For the text-containing cell, return its midpoint in [x, y] coordinate format. 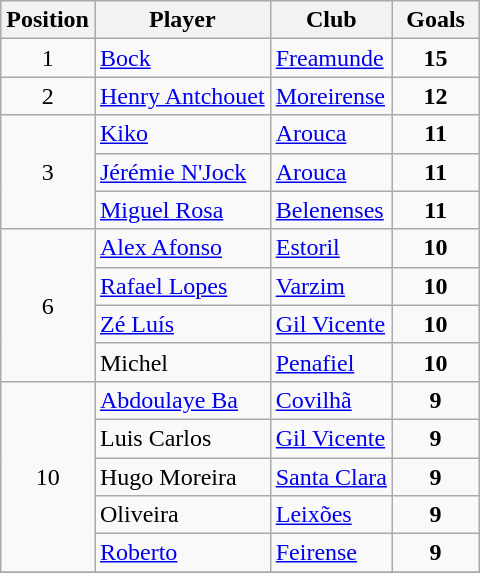
Oliveira [182, 515]
Rafael Lopes [182, 286]
Henry Antchouet [182, 96]
Jérémie N'Jock [182, 172]
Kiko [182, 134]
6 [48, 305]
Moreirense [331, 96]
2 [48, 96]
Estoril [331, 248]
Freamunde [331, 58]
12 [436, 96]
Feirense [331, 553]
15 [436, 58]
Club [331, 20]
Luis Carlos [182, 438]
Zé Luís [182, 324]
Player [182, 20]
3 [48, 172]
Goals [436, 20]
Leixões [331, 515]
Penafiel [331, 362]
Miguel Rosa [182, 210]
Roberto [182, 553]
Alex Afonso [182, 248]
Abdoulaye Ba [182, 400]
Position [48, 20]
Covilhã [331, 400]
Bock [182, 58]
Varzim [331, 286]
Belenenses [331, 210]
Santa Clara [331, 477]
1 [48, 58]
Hugo Moreira [182, 477]
Michel [182, 362]
